From the cell containing the given text, extract its center point as (X, Y) coordinate. 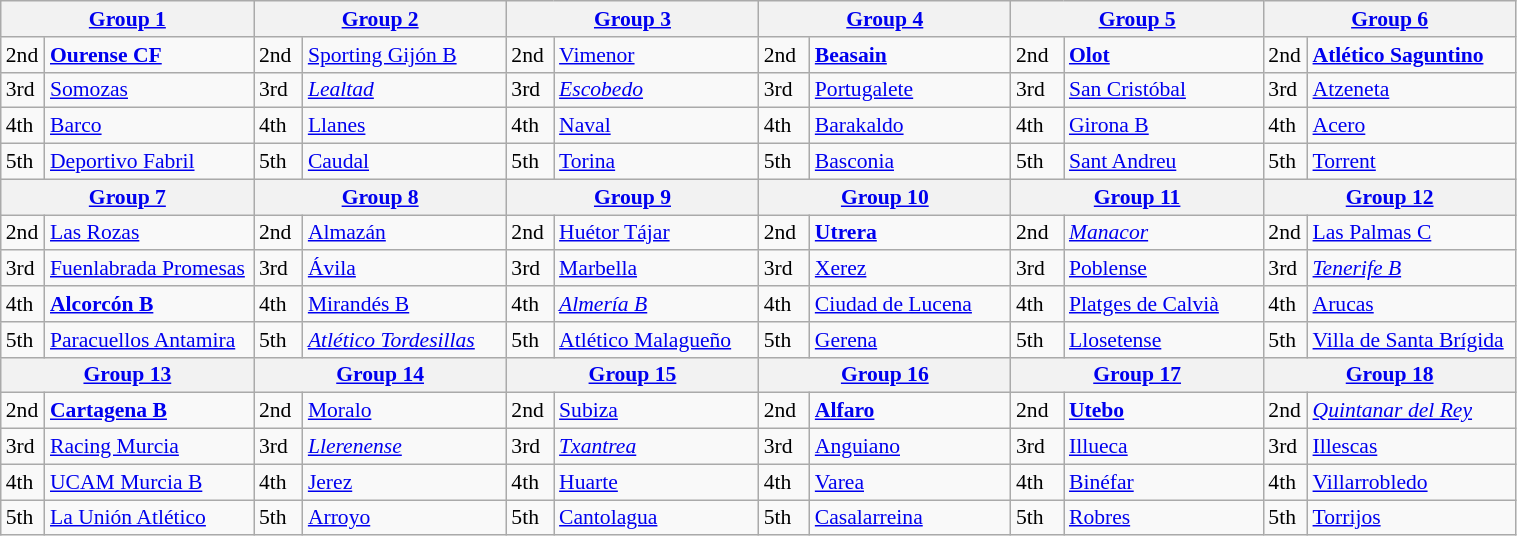
Group 16 (885, 375)
Group 5 (1137, 19)
Villa de Santa Brígida (1412, 340)
La Unión Atlético (150, 518)
Group 12 (1390, 197)
Atlético Tordesillas (404, 340)
Group 15 (632, 375)
Las Rozas (150, 233)
Group 7 (128, 197)
Group 3 (632, 19)
Beasain (910, 55)
Group 9 (632, 197)
Torrent (1412, 162)
Ávila (404, 269)
Cantolagua (656, 518)
Deportivo Fabril (150, 162)
Acero (1412, 126)
Llerenense (404, 447)
Barco (150, 126)
Ciudad de Lucena (910, 304)
Alcorcón B (150, 304)
Quintanar del Rey (1412, 411)
Tenerife B (1412, 269)
Manacor (1164, 233)
Group 1 (128, 19)
Llosetense (1164, 340)
Marbella (656, 269)
San Cristóbal (1164, 90)
Varea (910, 482)
Anguiano (910, 447)
Almazán (404, 233)
Group 2 (380, 19)
Cartagena B (150, 411)
Paracuellos Antamira (150, 340)
Olot (1164, 55)
Escobedo (656, 90)
Mirandés B (404, 304)
Girona B (1164, 126)
Utebo (1164, 411)
Atlético Saguntino (1412, 55)
Villarrobledo (1412, 482)
Txantrea (656, 447)
Platges de Calvià (1164, 304)
Group 17 (1137, 375)
Lealtad (404, 90)
Barakaldo (910, 126)
UCAM Murcia B (150, 482)
Jerez (404, 482)
Somozas (150, 90)
Group 10 (885, 197)
Racing Murcia (150, 447)
Portugalete (910, 90)
Group 6 (1390, 19)
Illueca (1164, 447)
Group 11 (1137, 197)
Naval (656, 126)
Sant Andreu (1164, 162)
Poblense (1164, 269)
Group 13 (128, 375)
Subiza (656, 411)
Arroyo (404, 518)
Huétor Tájar (656, 233)
Atzeneta (1412, 90)
Group 14 (380, 375)
Fuenlabrada Promesas (150, 269)
Sporting Gijón B (404, 55)
Gerena (910, 340)
Illescas (1412, 447)
Group 8 (380, 197)
Casalarreina (910, 518)
Las Palmas C (1412, 233)
Arucas (1412, 304)
Alfaro (910, 411)
Torina (656, 162)
Vimenor (656, 55)
Group 4 (885, 19)
Llanes (404, 126)
Torrijos (1412, 518)
Binéfar (1164, 482)
Utrera (910, 233)
Ourense CF (150, 55)
Atlético Malagueño (656, 340)
Almería B (656, 304)
Moralo (404, 411)
Basconia (910, 162)
Caudal (404, 162)
Robres (1164, 518)
Group 18 (1390, 375)
Xerez (910, 269)
Huarte (656, 482)
